Capture the cell that displays the provided text and extract its (X, Y) central coordinate. 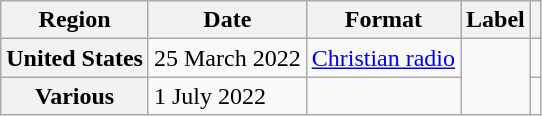
Format (383, 20)
1 July 2022 (227, 96)
United States (75, 58)
Label (496, 20)
Various (75, 96)
Christian radio (383, 58)
25 March 2022 (227, 58)
Region (75, 20)
Date (227, 20)
